Search for the cell housing the specified text and yield its (x, y) center coordinate. 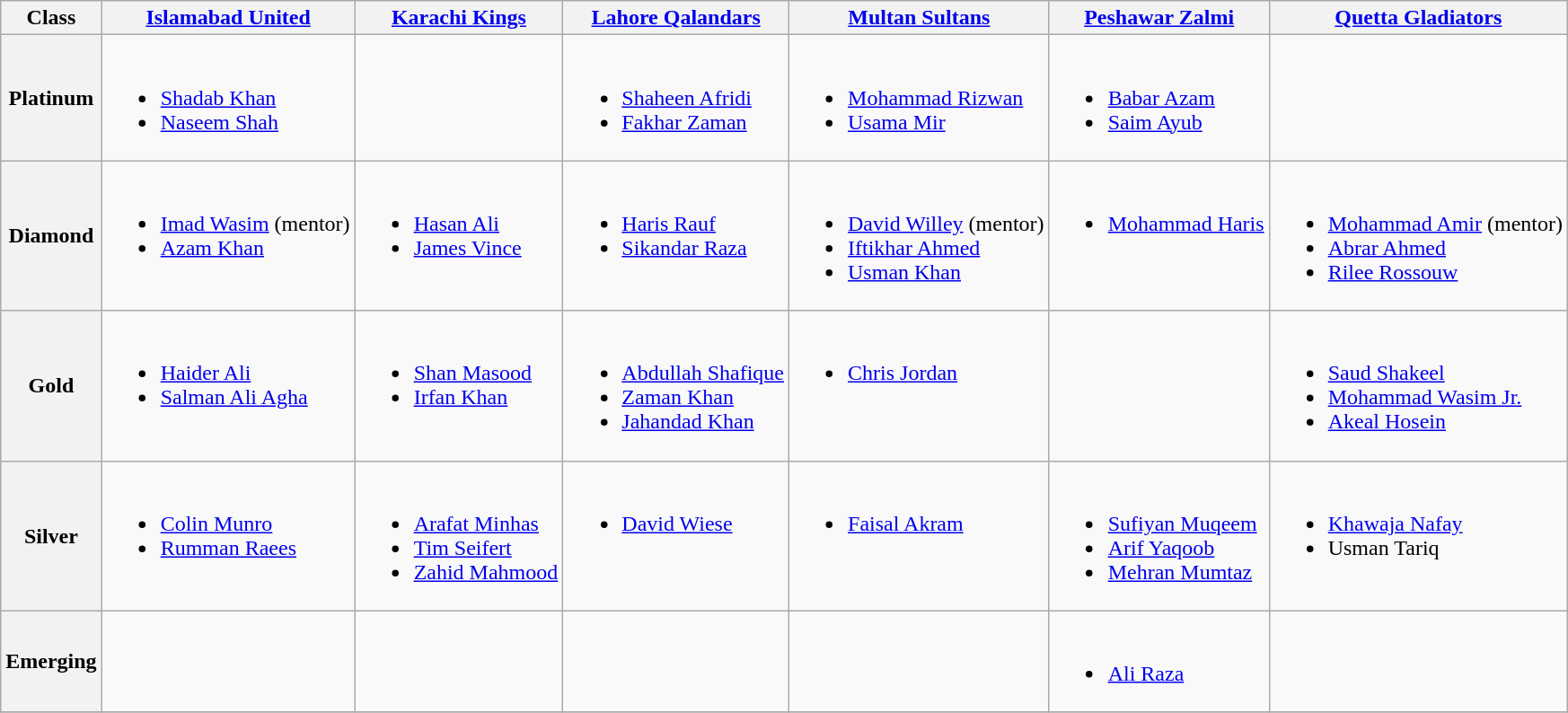
Arafat MinhasTim SeifertZahid Mahmood (459, 535)
Quetta Gladiators (1418, 18)
Silver (51, 535)
David Wiese (676, 535)
Mohammad RizwanUsama Mir (920, 98)
Imad Wasim (mentor)Azam Khan (228, 235)
Emerging (51, 661)
Platinum (51, 98)
Shan MasoodIrfan Khan (459, 386)
Shaheen AfridiFakhar Zaman (676, 98)
Diamond (51, 235)
Abdullah ShafiqueZaman KhanJahandad Khan (676, 386)
Faisal Akram (920, 535)
Haider AliSalman Ali Agha (228, 386)
Haris RaufSikandar Raza (676, 235)
Babar AzamSaim Ayub (1158, 98)
Shadab KhanNaseem Shah (228, 98)
David Willey (mentor)Iftikhar AhmedUsman Khan (920, 235)
Colin MunroRumman Raees (228, 535)
Sufiyan MuqeemArif YaqoobMehran Mumtaz (1158, 535)
Saud ShakeelMohammad Wasim Jr.Akeal Hosein (1418, 386)
Gold (51, 386)
Khawaja NafayUsman Tariq (1418, 535)
Mohammad Haris (1158, 235)
Chris Jordan (920, 386)
Class (51, 18)
Islamabad United (228, 18)
Peshawar Zalmi (1158, 18)
Mohammad Amir (mentor)Abrar AhmedRilee Rossouw (1418, 235)
Multan Sultans (920, 18)
Karachi Kings (459, 18)
Ali Raza (1158, 661)
Hasan AliJames Vince (459, 235)
Lahore Qalandars (676, 18)
